Determine the [x, y] coordinate at the center of the cell enclosing the given text.  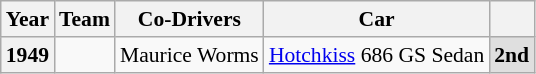
Co-Drivers [190, 19]
Year [28, 19]
Car [376, 19]
Maurice Worms [190, 55]
Hotchkiss 686 GS Sedan [376, 55]
2nd [512, 55]
1949 [28, 55]
Team [84, 19]
